Extract the [x, y] coordinate from the center of the cell holding the provided text.  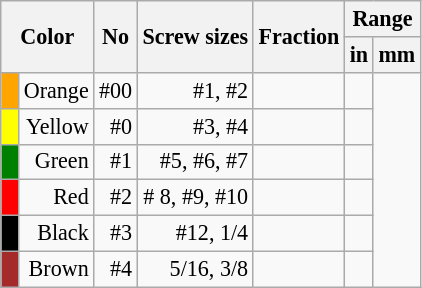
#2 [116, 198]
#00 [116, 90]
#0 [116, 126]
# 8, #9, #10 [195, 198]
Orange [56, 90]
Yellow [56, 126]
#3 [116, 233]
#1, #2 [195, 90]
in [360, 54]
5/16, 3/8 [195, 269]
Screw sizes [195, 36]
#1 [116, 162]
#5, #6, #7 [195, 162]
Color [48, 36]
No [116, 36]
Range [383, 18]
Red [56, 198]
#4 [116, 269]
Black [56, 233]
Green [56, 162]
Brown [56, 269]
Fraction [298, 36]
#12, 1/4 [195, 233]
mm [396, 54]
#3, #4 [195, 126]
